Search for the cell housing the specified text and yield its (X, Y) center coordinate. 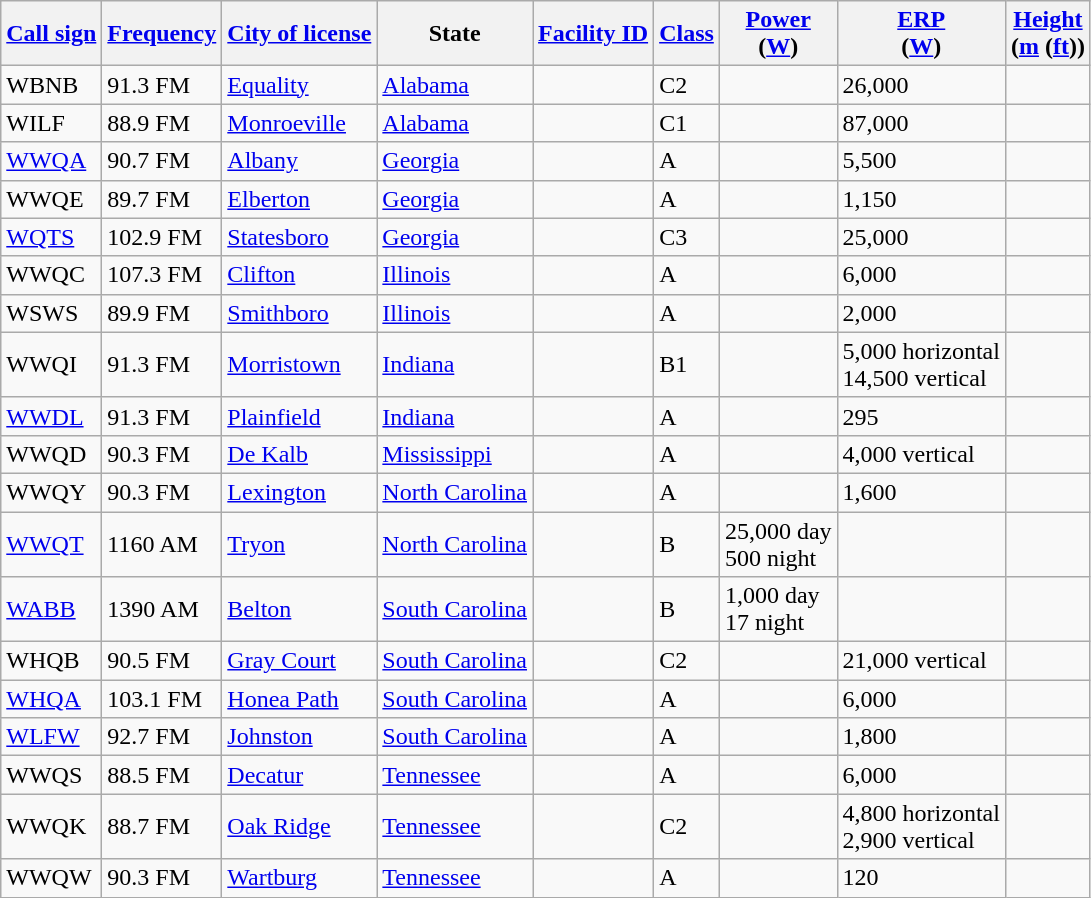
88.5 FM (162, 775)
4,000 vertical (921, 454)
WHQA (52, 699)
90.7 FM (162, 161)
Monroeville (300, 123)
88.7 FM (162, 826)
Johnston (300, 737)
5,000 horizontal14,500 vertical (921, 364)
Clifton (300, 275)
120 (921, 878)
WWQI (52, 364)
Elberton (300, 199)
2,000 (921, 313)
WWQC (52, 275)
WBNB (52, 85)
Gray Court (300, 661)
89.9 FM (162, 313)
WWQS (52, 775)
WHQB (52, 661)
State (455, 34)
Mississippi (455, 454)
88.9 FM (162, 123)
Frequency (162, 34)
Wartburg (300, 878)
1,150 (921, 199)
Statesboro (300, 237)
295 (921, 416)
WWQW (52, 878)
25,000 (921, 237)
1160 AM (162, 544)
WILF (52, 123)
5,500 (921, 161)
Honea Path (300, 699)
Morristown (300, 364)
WQTS (52, 237)
4,800 horizontal2,900 vertical (921, 826)
ERP(W) (921, 34)
Facility ID (594, 34)
Call sign (52, 34)
25,000 day500 night (778, 544)
1,600 (921, 492)
Class (687, 34)
C1 (687, 123)
103.1 FM (162, 699)
102.9 FM (162, 237)
City of license (300, 34)
WWQY (52, 492)
WLFW (52, 737)
Oak Ridge (300, 826)
WWDL (52, 416)
90.5 FM (162, 661)
WWQK (52, 826)
Belton (300, 610)
1390 AM (162, 610)
Power(W) (778, 34)
Albany (300, 161)
1,800 (921, 737)
Smithboro (300, 313)
21,000 vertical (921, 661)
92.7 FM (162, 737)
WWQE (52, 199)
87,000 (921, 123)
107.3 FM (162, 275)
B1 (687, 364)
WWQA (52, 161)
89.7 FM (162, 199)
26,000 (921, 85)
WSWS (52, 313)
Equality (300, 85)
Lexington (300, 492)
Decatur (300, 775)
WWQT (52, 544)
Height(m (ft)) (1048, 34)
WWQD (52, 454)
1,000 day17 night (778, 610)
Plainfield (300, 416)
C3 (687, 237)
Tryon (300, 544)
De Kalb (300, 454)
WABB (52, 610)
